Capture the cell that displays the provided text and extract its [X, Y] central coordinate. 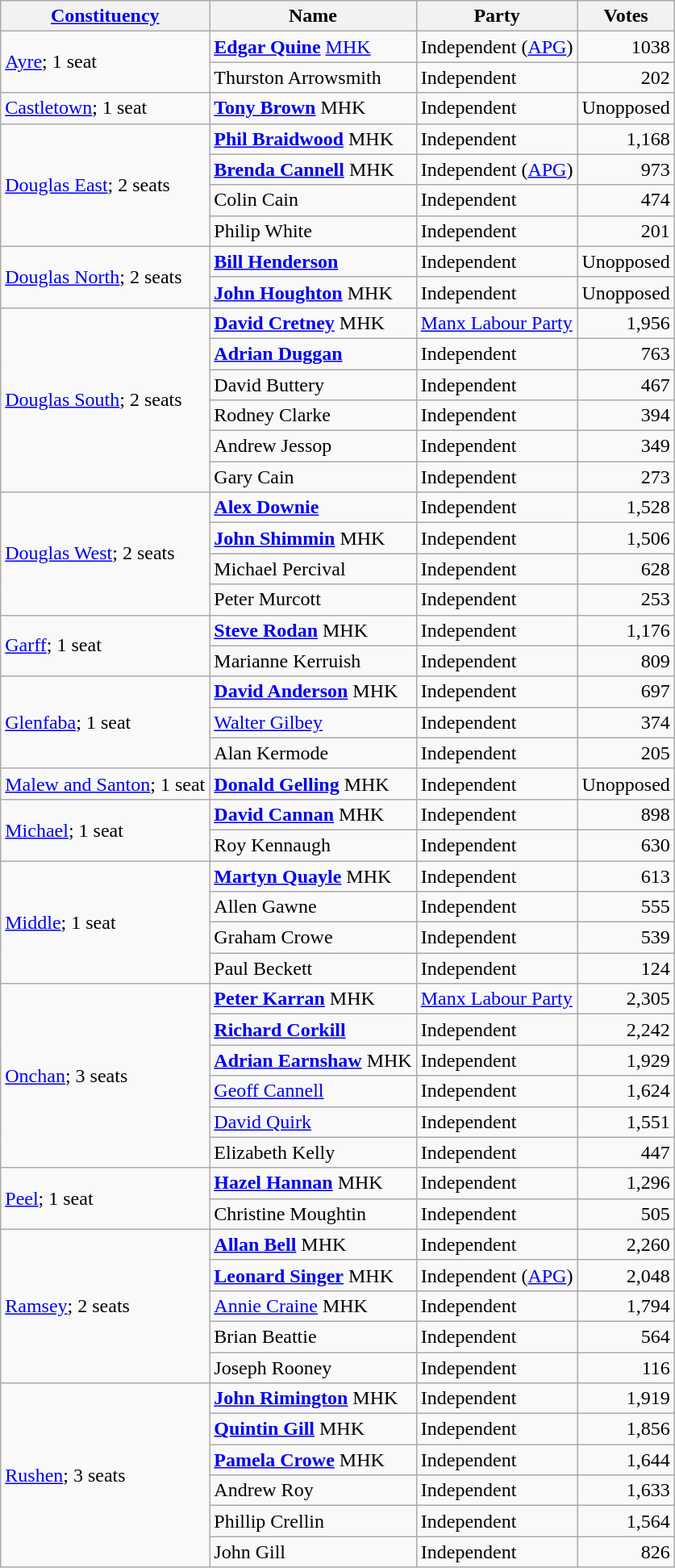
1,506 [626, 538]
1,929 [626, 1060]
Allan Bell MHK [313, 1244]
John Shimmin MHK [313, 538]
Douglas East; 2 seats [105, 185]
1,176 [626, 630]
349 [626, 446]
539 [626, 938]
Marianne Kerruish [313, 661]
628 [626, 569]
2,260 [626, 1244]
1,956 [626, 323]
Middle; 1 seat [105, 922]
Christine Moughtin [313, 1214]
Ayre; 1 seat [105, 62]
205 [626, 753]
Garff; 1 seat [105, 646]
Phil Braidwood MHK [313, 139]
Geoff Cannell [313, 1091]
Malew and Santon; 1 seat [105, 784]
Hazel Hannan MHK [313, 1183]
201 [626, 231]
Rushen; 3 seats [105, 1475]
Elizabeth Kelly [313, 1152]
Joseph Rooney [313, 1368]
Alan Kermode [313, 753]
Roy Kennaugh [313, 845]
David Quirk [313, 1122]
Constituency [105, 16]
1,624 [626, 1091]
394 [626, 416]
Ramsey; 2 seats [105, 1306]
898 [626, 814]
John Gill [313, 1552]
809 [626, 661]
1,919 [626, 1399]
Andrew Roy [313, 1491]
Colin Cain [313, 200]
Graham Crowe [313, 938]
Alex Downie [313, 508]
Richard Corkill [313, 1030]
Adrian Duggan [313, 353]
John Rimington MHK [313, 1399]
826 [626, 1552]
David Buttery [313, 385]
Leonard Singer MHK [313, 1275]
Phillip Crellin [313, 1521]
1,528 [626, 508]
Quintin Gill MHK [313, 1429]
1,794 [626, 1306]
1,633 [626, 1491]
David Cannan MHK [313, 814]
Votes [626, 16]
467 [626, 385]
253 [626, 600]
John Houghton MHK [313, 292]
Onchan; 3 seats [105, 1076]
Allen Gawne [313, 907]
564 [626, 1336]
613 [626, 876]
1,856 [626, 1429]
Steve Rodan MHK [313, 630]
Andrew Jessop [313, 446]
Paul Beckett [313, 968]
124 [626, 968]
Michael; 1 seat [105, 830]
Name [313, 16]
Douglas West; 2 seats [105, 554]
474 [626, 200]
Michael Percival [313, 569]
1,551 [626, 1122]
202 [626, 77]
1,644 [626, 1460]
Peel; 1 seat [105, 1198]
1038 [626, 47]
273 [626, 477]
Adrian Earnshaw MHK [313, 1060]
Tony Brown MHK [313, 108]
2,305 [626, 999]
Rodney Clarke [313, 416]
Brian Beattie [313, 1336]
David Anderson MHK [313, 692]
374 [626, 722]
Castletown; 1 seat [105, 108]
Party [497, 16]
Brenda Cannell MHK [313, 169]
1,168 [626, 139]
555 [626, 907]
1,564 [626, 1521]
447 [626, 1152]
Philip White [313, 231]
2,048 [626, 1275]
697 [626, 692]
116 [626, 1368]
David Cretney MHK [313, 323]
Martyn Quayle MHK [313, 876]
Walter Gilbey [313, 722]
Douglas North; 2 seats [105, 277]
Bill Henderson [313, 261]
505 [626, 1214]
Peter Karran MHK [313, 999]
Pamela Crowe MHK [313, 1460]
630 [626, 845]
2,242 [626, 1030]
Douglas South; 2 seats [105, 399]
Annie Craine MHK [313, 1306]
Thurston Arrowsmith [313, 77]
973 [626, 169]
Peter Murcott [313, 600]
Donald Gelling MHK [313, 784]
763 [626, 353]
Gary Cain [313, 477]
1,296 [626, 1183]
Edgar Quine MHK [313, 47]
Glenfaba; 1 seat [105, 722]
